Locate the cell with the specified text and output its [x, y] center coordinate. 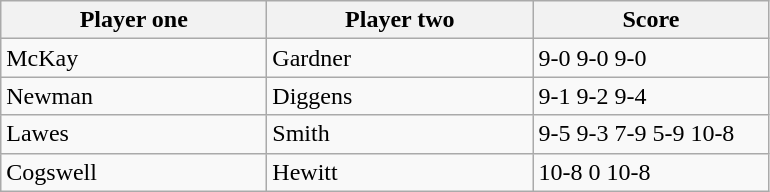
9-0 9-0 9-0 [651, 58]
Lawes [134, 134]
Diggens [400, 96]
Smith [400, 134]
9-1 9-2 9-4 [651, 96]
McKay [134, 58]
Player one [134, 20]
Player two [400, 20]
Gardner [400, 58]
Cogswell [134, 172]
10-8 0 10-8 [651, 172]
Score [651, 20]
9-5 9-3 7-9 5-9 10-8 [651, 134]
Newman [134, 96]
Hewitt [400, 172]
